From the cell containing the given text, extract its center point as (x, y) coordinate. 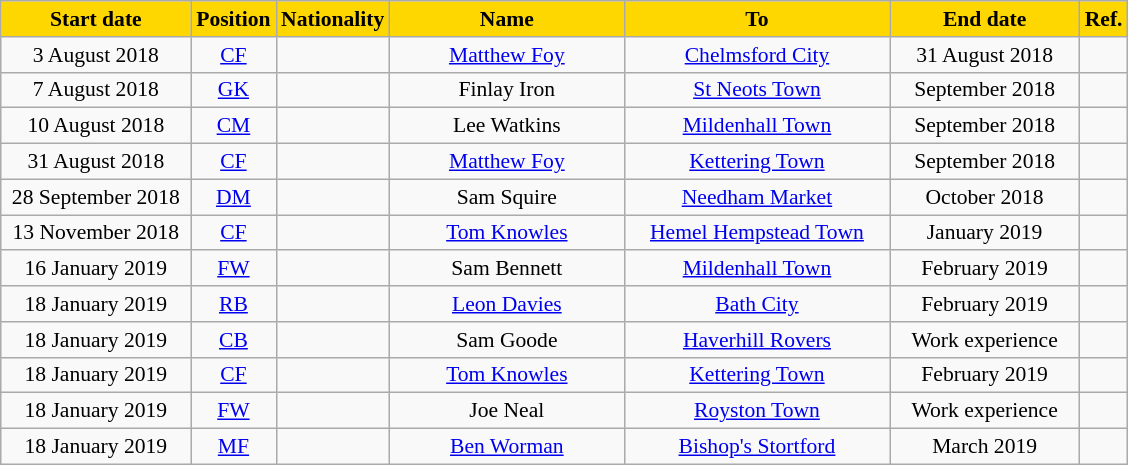
13 November 2018 (96, 233)
Leon Davies (506, 304)
CB (234, 340)
Name (506, 19)
Chelmsford City (756, 55)
7 August 2018 (96, 90)
Bath City (756, 304)
March 2019 (985, 447)
MF (234, 447)
Nationality (332, 19)
DM (234, 197)
Sam Goode (506, 340)
Royston Town (756, 411)
End date (985, 19)
Joe Neal (506, 411)
28 September 2018 (96, 197)
Ref. (1104, 19)
Start date (96, 19)
Sam Bennett (506, 269)
Hemel Hempstead Town (756, 233)
Lee Watkins (506, 126)
January 2019 (985, 233)
Finlay Iron (506, 90)
16 January 2019 (96, 269)
Bishop's Stortford (756, 447)
St Neots Town (756, 90)
To (756, 19)
Haverhill Rovers (756, 340)
Sam Squire (506, 197)
October 2018 (985, 197)
3 August 2018 (96, 55)
RB (234, 304)
GK (234, 90)
Needham Market (756, 197)
CM (234, 126)
Ben Worman (506, 447)
10 August 2018 (96, 126)
Position (234, 19)
